Search for the cell housing the specified text and yield its [X, Y] center coordinate. 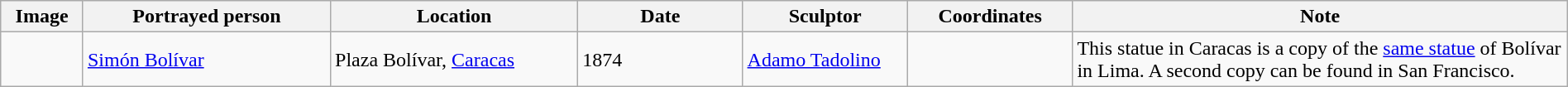
Portrayed person [207, 17]
This statue in Caracas is a copy of the same statue of Bolívar in Lima. A second copy can be found in San Francisco. [1320, 60]
Location [455, 17]
Sculptor [825, 17]
Simón Bolívar [207, 60]
Note [1320, 17]
Image [42, 17]
1874 [660, 60]
Coordinates [989, 17]
Adamo Tadolino [825, 60]
Plaza Bolívar, Caracas [455, 60]
Date [660, 17]
